For the text-containing cell, return its midpoint in [X, Y] coordinate format. 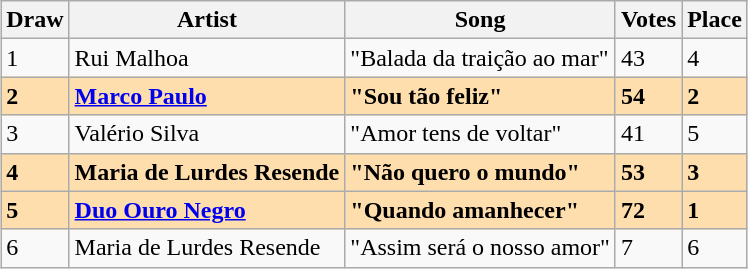
72 [648, 210]
41 [648, 134]
"Assim será o nosso amor" [480, 248]
7 [648, 248]
Rui Malhoa [207, 58]
Draw [35, 20]
"Balada da traição ao mar" [480, 58]
"Sou tão feliz" [480, 96]
54 [648, 96]
53 [648, 172]
Valério Silva [207, 134]
Song [480, 20]
"Não quero o mundo" [480, 172]
Marco Paulo [207, 96]
Duo Ouro Negro [207, 210]
Place [715, 20]
"Amor tens de voltar" [480, 134]
43 [648, 58]
"Quando amanhecer" [480, 210]
Artist [207, 20]
Votes [648, 20]
